Return [X, Y] of the center of cell containing provided text 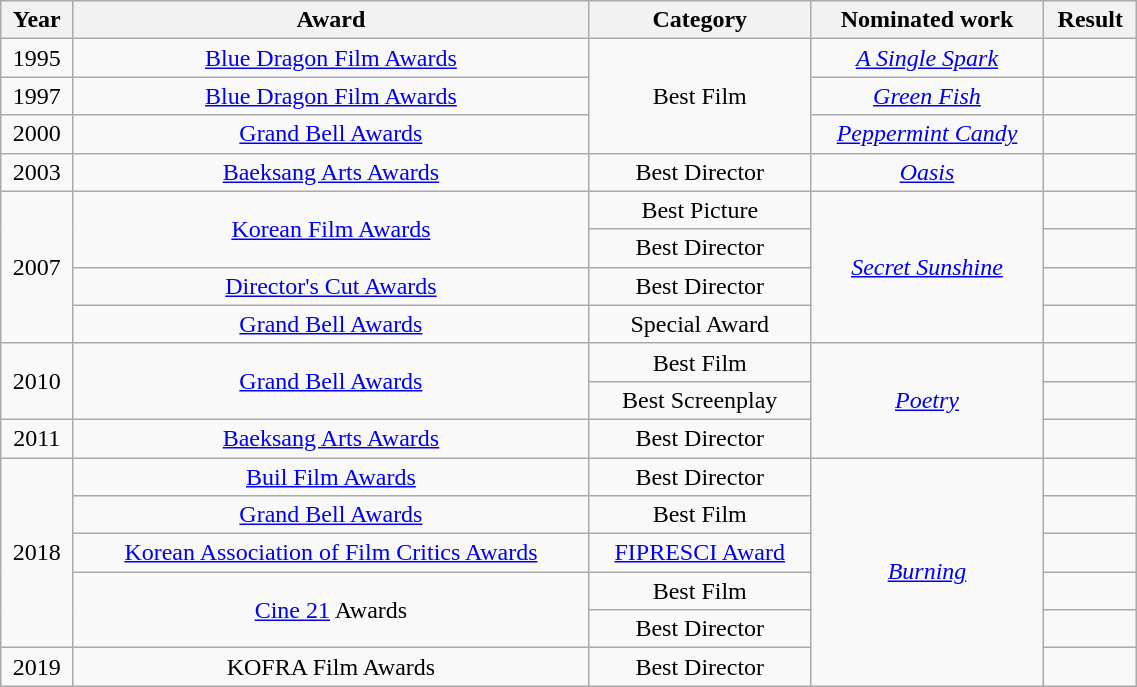
2018 [37, 553]
Green Fish [926, 96]
FIPRESCI Award [700, 553]
KOFRA Film Awards [332, 667]
1997 [37, 96]
Special Award [700, 324]
2007 [37, 267]
Result [1090, 20]
Nominated work [926, 20]
Cine 21 Awards [332, 610]
A Single Spark [926, 58]
Buil Film Awards [332, 477]
2003 [37, 172]
Korean Film Awards [332, 229]
Award [332, 20]
Peppermint Candy [926, 134]
Best Screenplay [700, 400]
Year [37, 20]
Korean Association of Film Critics Awards [332, 553]
2000 [37, 134]
Best Picture [700, 210]
Category [700, 20]
2019 [37, 667]
Poetry [926, 400]
Burning [926, 572]
Secret Sunshine [926, 267]
Director's Cut Awards [332, 286]
2011 [37, 438]
Oasis [926, 172]
1995 [37, 58]
2010 [37, 381]
